Detect which cell encompasses the target text, then output its [x, y] center coordinate. 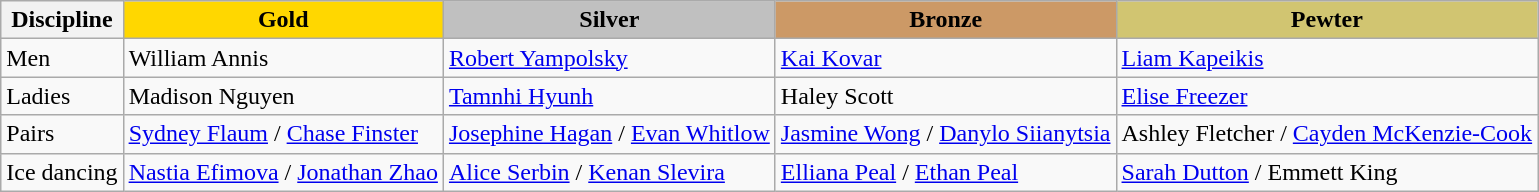
Ice dancing [62, 172]
Pewter [1327, 20]
Sydney Flaum / Chase Finster [283, 134]
Silver [609, 20]
Elliana Peal / Ethan Peal [946, 172]
Kai Kovar [946, 58]
Nastia Efimova / Jonathan Zhao [283, 172]
Men [62, 58]
Ashley Fletcher / Cayden McKenzie-Cook [1327, 134]
Jasmine Wong / Danylo Siianytsia [946, 134]
Haley Scott [946, 96]
William Annis [283, 58]
Gold [283, 20]
Ladies [62, 96]
Discipline [62, 20]
Pairs [62, 134]
Robert Yampolsky [609, 58]
Sarah Dutton / Emmett King [1327, 172]
Alice Serbin / Kenan Slevira [609, 172]
Bronze [946, 20]
Madison Nguyen [283, 96]
Liam Kapeikis [1327, 58]
Josephine Hagan / Evan Whitlow [609, 134]
Elise Freezer [1327, 96]
Tamnhi Hyunh [609, 96]
